Locate the cell with the specified text and output its [x, y] center coordinate. 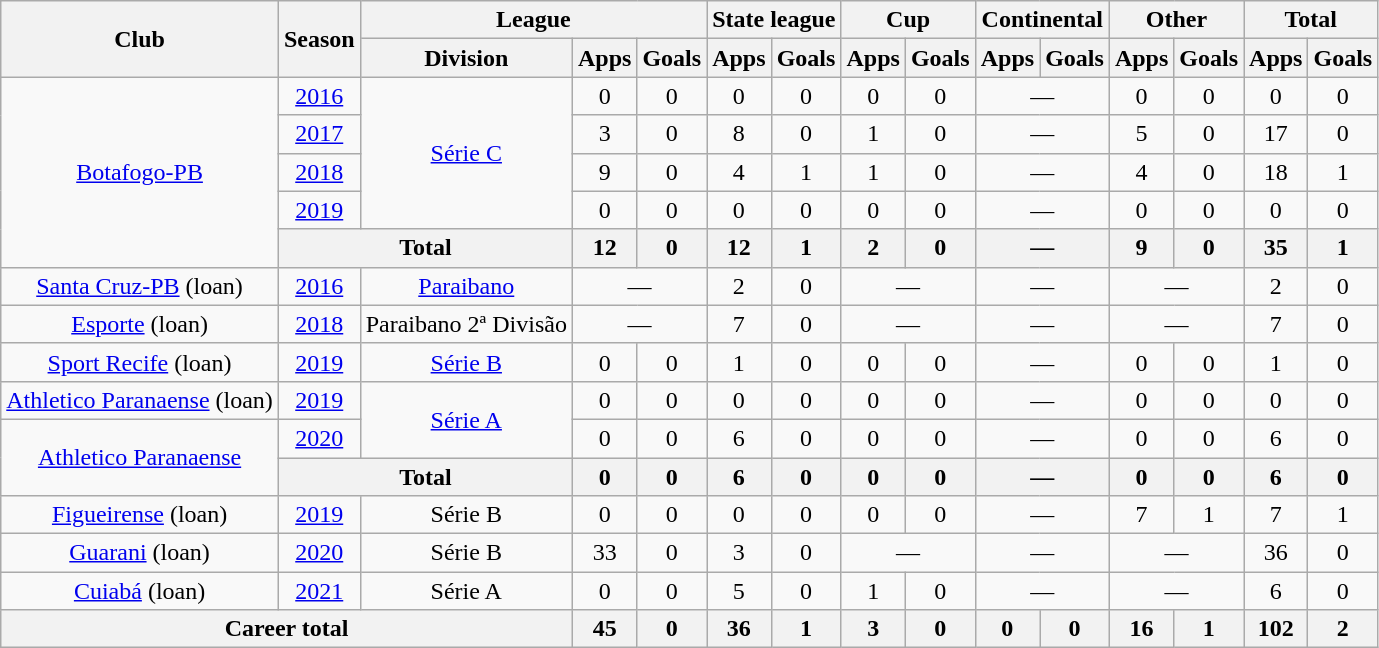
35 [1276, 248]
Club [140, 39]
33 [604, 553]
Career total [287, 629]
8 [739, 134]
Cuiabá (loan) [140, 591]
2021 [319, 591]
Figueirense (loan) [140, 515]
Santa Cruz-PB (loan) [140, 286]
Esporte (loan) [140, 324]
Guarani (loan) [140, 553]
League [533, 20]
Sport Recife (loan) [140, 362]
Paraibano 2ª Divisão [466, 324]
102 [1276, 629]
45 [604, 629]
Athletico Paranaense (loan) [140, 400]
State league [774, 20]
Cup [908, 20]
Continental [1042, 20]
17 [1276, 134]
18 [1276, 172]
Season [319, 39]
Other [1176, 20]
Division [466, 58]
Athletico Paranaense [140, 457]
16 [1141, 629]
Paraibano [466, 286]
2017 [319, 134]
Série C [466, 153]
Botafogo-PB [140, 172]
